Return (x, y) of the center of cell containing provided text 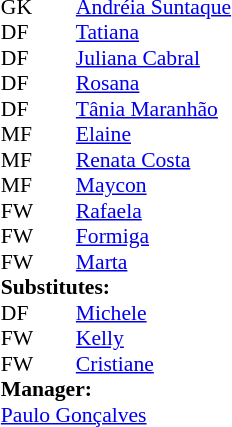
Substitutes: (116, 287)
Kelly (154, 339)
Renata Costa (154, 160)
Rosana (154, 83)
Cristiane (154, 364)
Juliana Cabral (154, 58)
Elaine (154, 135)
Tatiana (154, 33)
Tânia Maranhão (154, 109)
Rafaela (154, 211)
Michele (154, 313)
Marta (154, 262)
Formiga (154, 237)
Manager: (116, 389)
Maycon (154, 185)
